Find where the given text appears and provide that cell's center as [X, Y] coordinate. 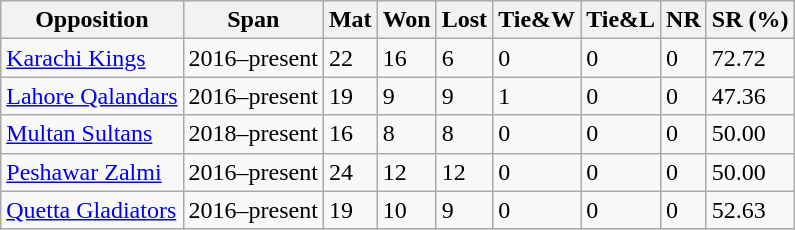
Span [253, 20]
24 [350, 172]
Multan Sultans [92, 134]
47.36 [750, 96]
2018–present [253, 134]
Opposition [92, 20]
1 [537, 96]
6 [464, 58]
Lahore Qalandars [92, 96]
Quetta Gladiators [92, 210]
Tie&W [537, 20]
NR [684, 20]
72.72 [750, 58]
Tie&L [621, 20]
10 [406, 210]
Mat [350, 20]
Lost [464, 20]
Won [406, 20]
22 [350, 58]
52.63 [750, 210]
Peshawar Zalmi [92, 172]
Karachi Kings [92, 58]
SR (%) [750, 20]
